Detect which cell encompasses the target text, then output its [x, y] center coordinate. 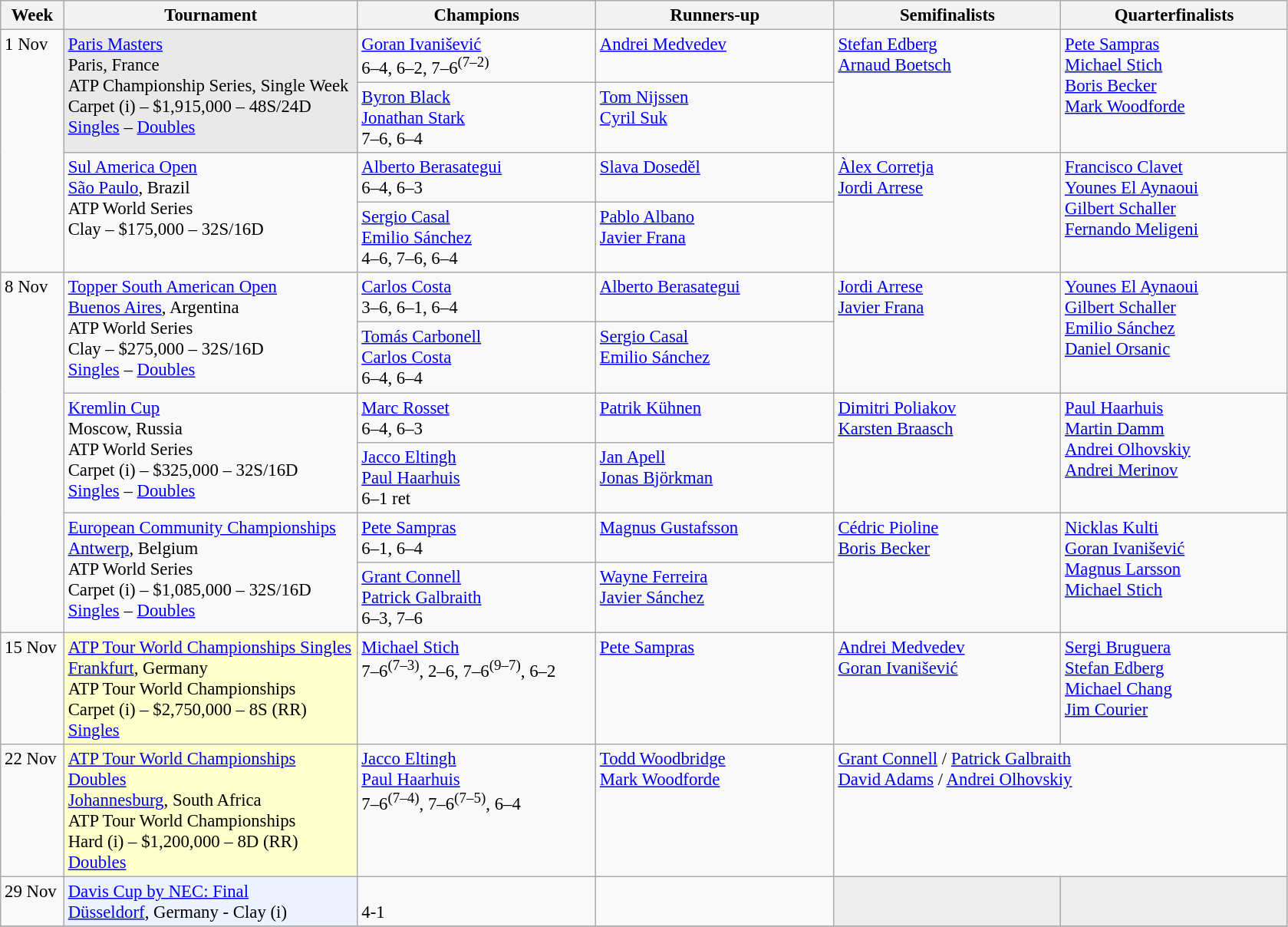
Semifinalists [947, 15]
Pete Sampras 6–1, 6–4 [477, 537]
Byron Black Jonathan Stark 7–6, 6–4 [477, 118]
Carlos Costa 3–6, 6–1, 6–4 [477, 298]
29 Nov [32, 901]
Goran Ivanišević 6–4, 6–2, 7–6(7–2) [477, 57]
8 Nov [32, 453]
Michael Stich 7–6(7–3), 2–6, 7–6(9–7), 6–2 [477, 688]
Sergi Bruguera Stefan Edberg Michael Chang Jim Courier [1174, 688]
ATP Tour World Championships Singles Frankfurt, GermanyATP Tour World ChampionshipsCarpet (i) – $2,750,000 – 8S (RR) Singles [210, 688]
22 Nov [32, 810]
Kremlin Cup Moscow, RussiaATP World SeriesCarpet (i) – $325,000 – 32S/16D Singles – Doubles [210, 453]
Marc Rosset 6–4, 6–3 [477, 417]
Pete Sampras [715, 688]
Sergio Casal Emilio Sánchez 4–6, 7–6, 6–4 [477, 238]
Cédric Pioline Boris Becker [947, 572]
Jacco Eltingh Paul Haarhuis 6–1 ret [477, 477]
Sergio Casal Emilio Sánchez [715, 358]
Wayne Ferreira Javier Sánchez [715, 597]
Pablo Albano Javier Frana [715, 238]
Jan Apell Jonas Björkman [715, 477]
Patrik Kühnen [715, 417]
4-1 [477, 901]
Slava Doseděl [715, 178]
Magnus Gustafsson [715, 537]
Paris MastersParis, FranceATP Championship Series, Single WeekCarpet (i) – $1,915,000 – 48S/24D Singles – Doubles [210, 92]
Paul Haarhuis Martin Damm Andrei Olhovskiy Andrei Merinov [1174, 453]
Francisco Clavet Younes El Aynaoui Gilbert Schaller Fernando Meligeni [1174, 213]
Pete Sampras Michael Stich Boris Becker Mark Woodforde [1174, 92]
Runners-up [715, 15]
Champions [477, 15]
Todd Woodbridge Mark Woodforde [715, 810]
Alberto Berasategui [715, 298]
Topper South American Open Buenos Aires, ArgentinaATP World SeriesClay – $275,000 – 32S/16D Singles – Doubles [210, 333]
Tom Nijssen Cyril Suk [715, 118]
Alberto Berasategui 6–4, 6–3 [477, 178]
Dimitri Poliakov Karsten Braasch [947, 453]
Stefan Edberg Arnaud Boetsch [947, 92]
Jordi Arrese Javier Frana [947, 333]
Àlex Corretja Jordi Arrese [947, 213]
Grant Connell Patrick Galbraith 6–3, 7–6 [477, 597]
Week [32, 15]
ATP Tour World Championships Doubles Johannesburg, South AfricaATP Tour World ChampionshipsHard (i) – $1,200,000 – 8D (RR) Doubles [210, 810]
Tournament [210, 15]
Andrei Medvedev Goran Ivanišević [947, 688]
1 Nov [32, 152]
Quarterfinalists [1174, 15]
Grant Connell / Patrick Galbraith David Adams / Andrei Olhovskiy [1060, 810]
Jacco Eltingh Paul Haarhuis 7–6(7–4), 7–6(7–5), 6–4 [477, 810]
15 Nov [32, 688]
Andrei Medvedev [715, 57]
Younes El Aynaoui Gilbert Schaller Emilio Sánchez Daniel Orsanic [1174, 333]
Nicklas Kulti Goran Ivanišević Magnus Larsson Michael Stich [1174, 572]
Davis Cup by NEC: FinalDüsseldorf, Germany - Clay (i) [210, 901]
Tomás Carbonell Carlos Costa 6–4, 6–4 [477, 358]
Sul America Open São Paulo, BrazilATP World SeriesClay – $175,000 – 32S/16D [210, 213]
European Community Championships Antwerp, BelgiumATP World SeriesCarpet (i) – $1,085,000 – 32S/16D Singles – Doubles [210, 572]
